Return [x, y] of the center of cell containing provided text 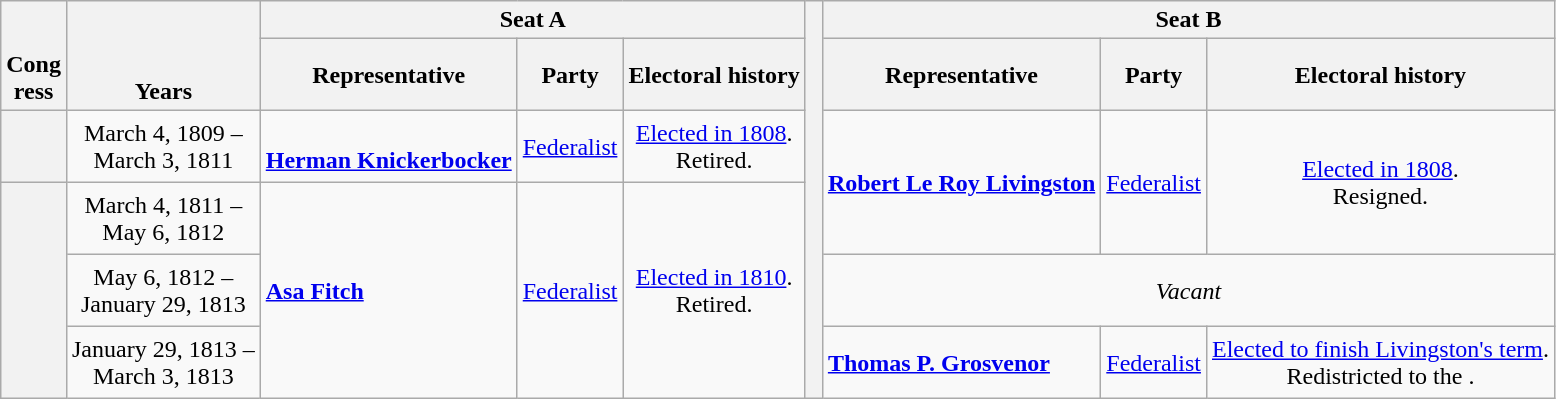
Thomas P. Grosvenor [961, 363]
Seat B [1188, 20]
March 4, 1809 –March 3, 1811 [163, 147]
January 29, 1813 –March 3, 1813 [163, 363]
Elected in 1808.Resigned. [1380, 183]
Vacant [1188, 291]
Elected in 1808.Retired. [714, 147]
Elected to finish Livingston's term.Redistricted to the . [1380, 363]
Seat A [532, 20]
Asa Fitch [388, 291]
Robert Le Roy Livingston [961, 183]
Herman Knickerbocker [388, 147]
Congress [34, 56]
March 4, 1811 –May 6, 1812 [163, 219]
Elected in 1810.Retired. [714, 291]
Years [163, 56]
May 6, 1812 –January 29, 1813 [163, 291]
